Pinpoint the cell where the given text exists, returning its (x, y) midpoint coordinate. 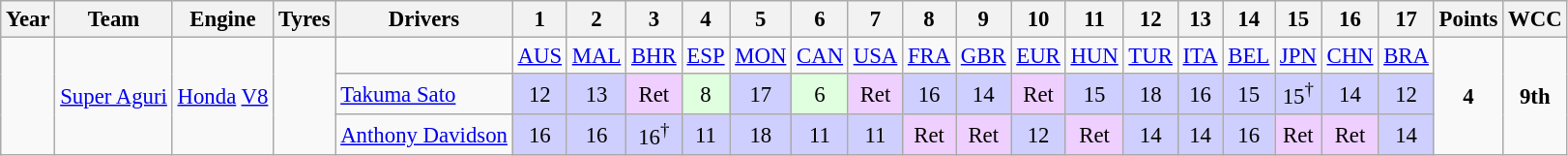
ESP (706, 56)
1 (539, 19)
Team (114, 19)
9th (1535, 97)
BRA (1406, 56)
Anthony Davidson (423, 135)
USA (875, 56)
EUR (1038, 56)
Points (1467, 19)
10 (1038, 19)
Tyres (305, 19)
Honda V8 (222, 97)
ITA (1201, 56)
2 (595, 19)
AUS (539, 56)
Takuma Sato (423, 94)
WCC (1535, 19)
Drivers (423, 19)
GBR (982, 56)
CHN (1350, 56)
JPN (1299, 56)
BHR (653, 56)
16† (653, 135)
HUN (1094, 56)
Super Aguri (114, 97)
BEL (1249, 56)
CAN (820, 56)
Year (28, 19)
7 (875, 19)
5 (761, 19)
15† (1299, 94)
MON (761, 56)
TUR (1150, 56)
FRA (930, 56)
9 (982, 19)
MAL (595, 56)
Engine (222, 19)
3 (653, 19)
